Locate the cell with the specified text and output its (X, Y) center coordinate. 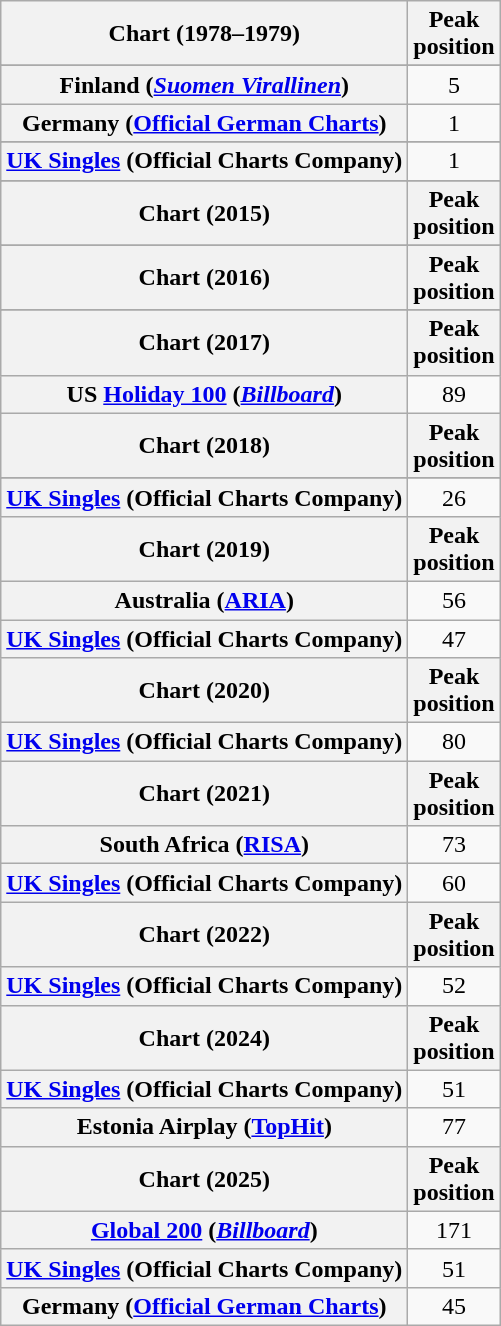
5 (454, 85)
Chart (2018) (204, 446)
Chart (2021) (204, 794)
Finland (Suomen Virallinen) (204, 85)
Chart (2022) (204, 934)
Chart (2016) (204, 278)
Global 200 (Billboard) (204, 1230)
Chart (2024) (204, 1038)
Chart (1978–1979) (204, 34)
80 (454, 742)
60 (454, 883)
US Holiday 100 (Billboard) (204, 394)
South Africa (RISA) (204, 845)
73 (454, 845)
Australia (ARIA) (204, 600)
77 (454, 1127)
Chart (2017) (204, 342)
Chart (2019) (204, 548)
Chart (2015) (204, 212)
89 (454, 394)
52 (454, 986)
45 (454, 1306)
171 (454, 1230)
Estonia Airplay (TopHit) (204, 1127)
Chart (2025) (204, 1178)
Chart (2020) (204, 690)
56 (454, 600)
26 (454, 497)
47 (454, 639)
